Find where the given text appears and provide that cell's center as [x, y] coordinate. 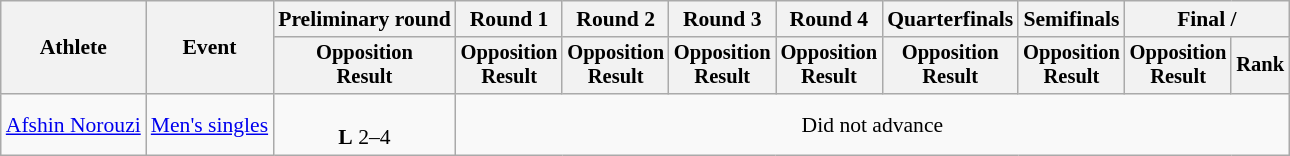
Athlete [74, 48]
Semifinals [1072, 19]
Round 2 [616, 19]
Preliminary round [364, 19]
Quarterfinals [950, 19]
Final / [1207, 19]
Did not advance [872, 124]
Round 3 [722, 19]
Round 1 [510, 19]
Afshin Norouzi [74, 124]
Men's singles [210, 124]
Round 4 [830, 19]
L 2–4 [364, 124]
Event [210, 48]
Rank [1260, 66]
